Identify which cell holds the provided text, then report its [X, Y] central coordinate. 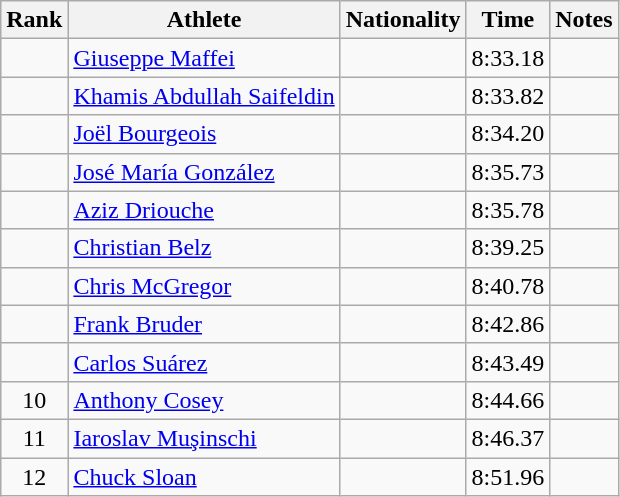
8:34.20 [508, 134]
8:44.66 [508, 400]
8:51.96 [508, 477]
Frank Bruder [204, 324]
11 [34, 438]
Giuseppe Maffei [204, 58]
Athlete [204, 20]
José María González [204, 172]
Carlos Suárez [204, 362]
8:35.73 [508, 172]
8:35.78 [508, 210]
Rank [34, 20]
Christian Belz [204, 248]
Chris McGregor [204, 286]
8:33.82 [508, 96]
10 [34, 400]
Time [508, 20]
8:42.86 [508, 324]
8:39.25 [508, 248]
Joël Bourgeois [204, 134]
Iaroslav Muşinschi [204, 438]
8:43.49 [508, 362]
Chuck Sloan [204, 477]
8:40.78 [508, 286]
8:46.37 [508, 438]
Notes [584, 20]
Khamis Abdullah Saifeldin [204, 96]
Aziz Driouche [204, 210]
Nationality [403, 20]
8:33.18 [508, 58]
Anthony Cosey [204, 400]
12 [34, 477]
